Pinpoint the cell where the given text exists, returning its [x, y] midpoint coordinate. 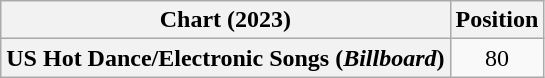
US Hot Dance/Electronic Songs (Billboard) [226, 58]
Position [497, 20]
80 [497, 58]
Chart (2023) [226, 20]
